Locate the cell with the specified text and output its (X, Y) center coordinate. 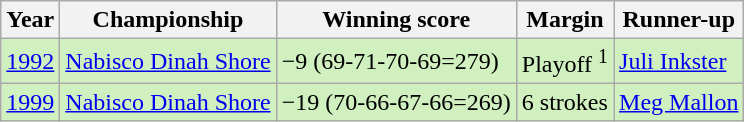
Margin (564, 20)
Winning score (396, 20)
Year (30, 20)
6 strokes (564, 102)
−9 (69-71-70-69=279) (396, 62)
1999 (30, 102)
1992 (30, 62)
−19 (70-66-67-66=269) (396, 102)
Playoff 1 (564, 62)
Meg Mallon (679, 102)
Juli Inkster (679, 62)
Runner-up (679, 20)
Championship (168, 20)
